From the cell containing the given text, extract its center point as [X, Y] coordinate. 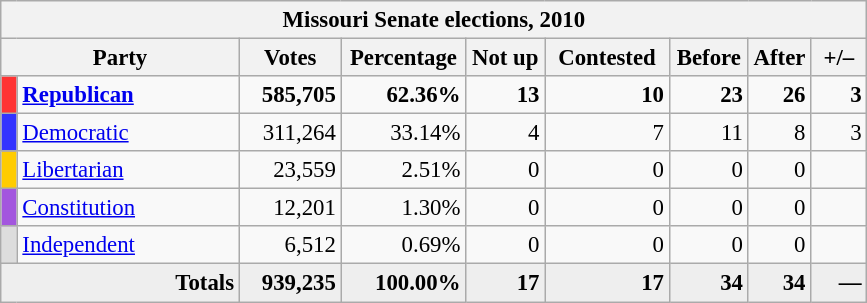
Independent [128, 245]
+/– [839, 58]
2.51% [404, 170]
Before [708, 58]
585,705 [290, 95]
— [839, 283]
Not up [506, 58]
Democratic [128, 133]
311,264 [290, 133]
0.69% [404, 245]
Party [120, 58]
23,559 [290, 170]
Totals [120, 283]
939,235 [290, 283]
1.30% [404, 208]
4 [506, 133]
100.00% [404, 283]
10 [608, 95]
33.14% [404, 133]
8 [779, 133]
Percentage [404, 58]
62.36% [404, 95]
6,512 [290, 245]
7 [608, 133]
Republican [128, 95]
Votes [290, 58]
After [779, 58]
13 [506, 95]
Constitution [128, 208]
23 [708, 95]
12,201 [290, 208]
Missouri Senate elections, 2010 [434, 20]
Libertarian [128, 170]
26 [779, 95]
11 [708, 133]
Contested [608, 58]
